Pinpoint the cell where the given text exists, returning its [x, y] midpoint coordinate. 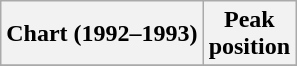
Peakposition [249, 34]
Chart (1992–1993) [102, 34]
